Output the [x, y] coordinate of the center of the cell containing the given text.  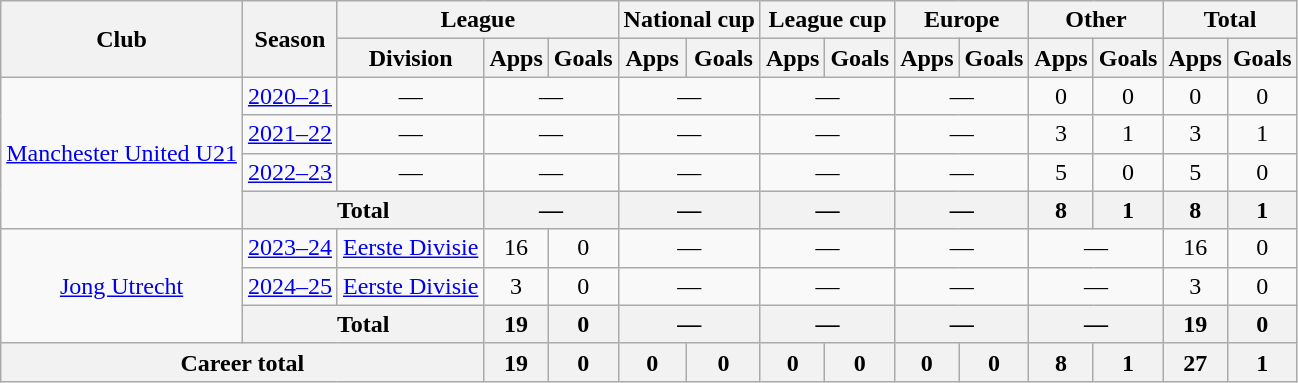
2023–24 [290, 248]
Career total [242, 362]
Europe [962, 20]
Club [122, 39]
League [478, 20]
Other [1096, 20]
Season [290, 39]
League cup [827, 20]
2021–22 [290, 134]
Division [410, 58]
2022–23 [290, 172]
Jong Utrecht [122, 286]
Manchester United U21 [122, 153]
27 [1195, 362]
National cup [689, 20]
2020–21 [290, 96]
2024–25 [290, 286]
